Extract the [X, Y] coordinate from the center of the cell holding the provided text.  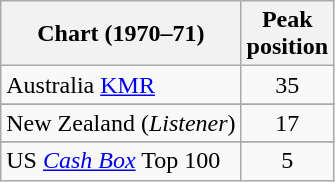
New Zealand (Listener) [121, 123]
US Cash Box Top 100 [121, 161]
Australia KMR [121, 85]
Chart (1970–71) [121, 34]
17 [287, 123]
Peakposition [287, 34]
35 [287, 85]
5 [287, 161]
